Return the [X, Y] coordinate for the center point of the cell that contains the specified text.  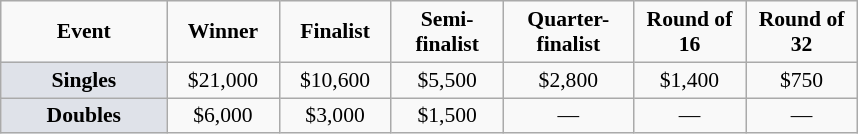
$10,600 [335, 80]
Singles [84, 80]
$3,000 [335, 116]
$750 [802, 80]
Semi-finalist [447, 32]
Doubles [84, 116]
$5,500 [447, 80]
$2,800 [568, 80]
Quarter-finalist [568, 32]
Event [84, 32]
$21,000 [223, 80]
$6,000 [223, 116]
Finalist [335, 32]
Winner [223, 32]
$1,400 [689, 80]
Round of 16 [689, 32]
Round of 32 [802, 32]
$1,500 [447, 116]
